Return the [x, y] coordinate for the center point of the cell that contains the specified text.  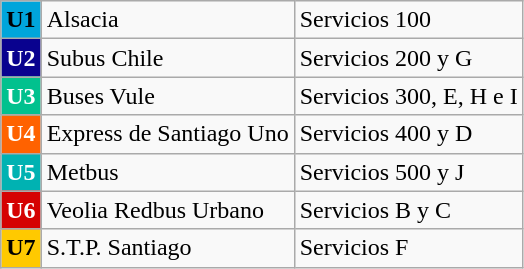
Servicios 500 y J [408, 172]
U5 [21, 172]
Express de Santiago Uno [168, 134]
U6 [21, 210]
Buses Vule [168, 96]
U7 [21, 248]
Subus Chile [168, 58]
Servicios 300, E, H e I [408, 96]
Veolia Redbus Urbano [168, 210]
U3 [21, 96]
Servicios F [408, 248]
U2 [21, 58]
Servicios 400 y D [408, 134]
S.T.P. Santiago [168, 248]
Servicios 200 y G [408, 58]
Servicios B y C [408, 210]
Metbus [168, 172]
Alsacia [168, 20]
Servicios 100 [408, 20]
U1 [21, 20]
U4 [21, 134]
